From the cell containing the given text, extract its center point as (x, y) coordinate. 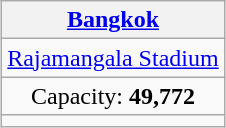
Capacity: 49,772 (113, 96)
Rajamangala Stadium (113, 58)
Bangkok (113, 20)
